Return the [X, Y] coordinate for the center point of the cell that contains the specified text.  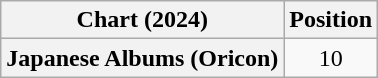
Chart (2024) [142, 20]
Position [331, 20]
Japanese Albums (Oricon) [142, 58]
10 [331, 58]
